Capture the cell that displays the provided text and extract its (X, Y) central coordinate. 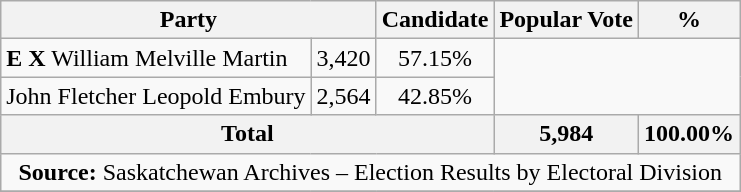
% (690, 20)
5,984 (566, 134)
Popular Vote (566, 20)
Source: Saskatchewan Archives – Election Results by Electoral Division (370, 172)
Total (248, 134)
Party (188, 20)
100.00% (690, 134)
2,564 (344, 96)
Candidate (435, 20)
E X William Melville Martin (156, 58)
57.15% (435, 58)
John Fletcher Leopold Embury (156, 96)
3,420 (344, 58)
42.85% (435, 96)
